Pinpoint the cell where the given text exists, returning its (X, Y) midpoint coordinate. 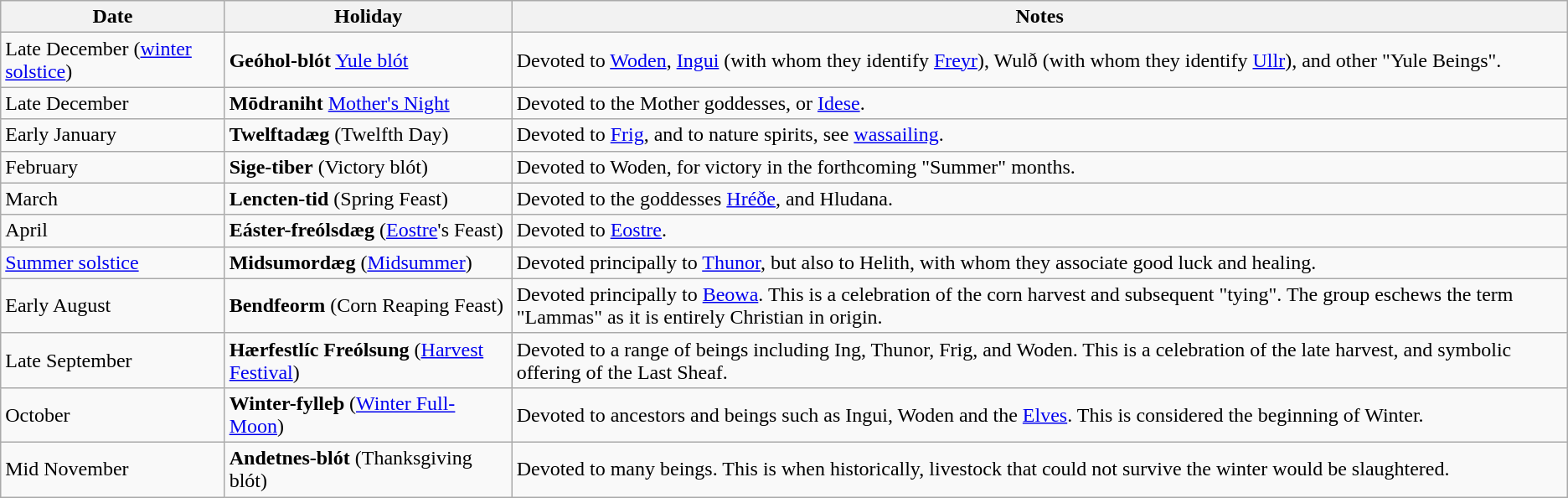
Midsumordæg (Midsummer) (369, 262)
Lencten-tid (Spring Feast) (369, 199)
Mid November (112, 469)
Devoted to Woden, Ingui (with whom they identify Freyr), Wulð (with whom they identify Ullr), and other "Yule Beings". (1039, 60)
Early August (112, 305)
Sige-tiber (Victory blót) (369, 167)
October (112, 414)
Devoted to Eostre. (1039, 231)
Late December (112, 103)
Bendfeorm (Corn Reaping Feast) (369, 305)
Geóhol-blót Yule blót (369, 60)
Eáster-freólsdæg (Eostre's Feast) (369, 231)
Devoted to ancestors and beings such as Ingui, Woden and the Elves. This is considered the beginning of Winter. (1039, 414)
Date (112, 17)
Summer solstice (112, 262)
Late September (112, 361)
Holiday (369, 17)
Early January (112, 135)
Mōdraniht Mother's Night (369, 103)
Devoted to the Mother goddesses, or Idese. (1039, 103)
Devoted to Woden, for victory in the forthcoming "Summer" months. (1039, 167)
Notes (1039, 17)
February (112, 167)
Andetnes-blót (Thanksgiving blót) (369, 469)
Winter-fylleþ (Winter Full-Moon) (369, 414)
Twelftadæg (Twelfth Day) (369, 135)
Devoted to the goddesses Hréðe, and Hludana. (1039, 199)
Late December (winter solstice) (112, 60)
Devoted to many beings. This is when historically, livestock that could not survive the winter would be slaughtered. (1039, 469)
Devoted principally to Thunor, but also to Helith, with whom they associate good luck and healing. (1039, 262)
April (112, 231)
March (112, 199)
Hærfestlíc Freólsung (Harvest Festival) (369, 361)
Devoted to Frig, and to nature spirits, see wassailing. (1039, 135)
